From the cell containing the given text, extract its center point as (X, Y) coordinate. 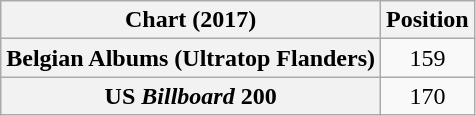
159 (428, 58)
Position (428, 20)
Chart (2017) (191, 20)
Belgian Albums (Ultratop Flanders) (191, 58)
US Billboard 200 (191, 96)
170 (428, 96)
